Provide the (x, y) coordinate of the cell's center where the given text is located.  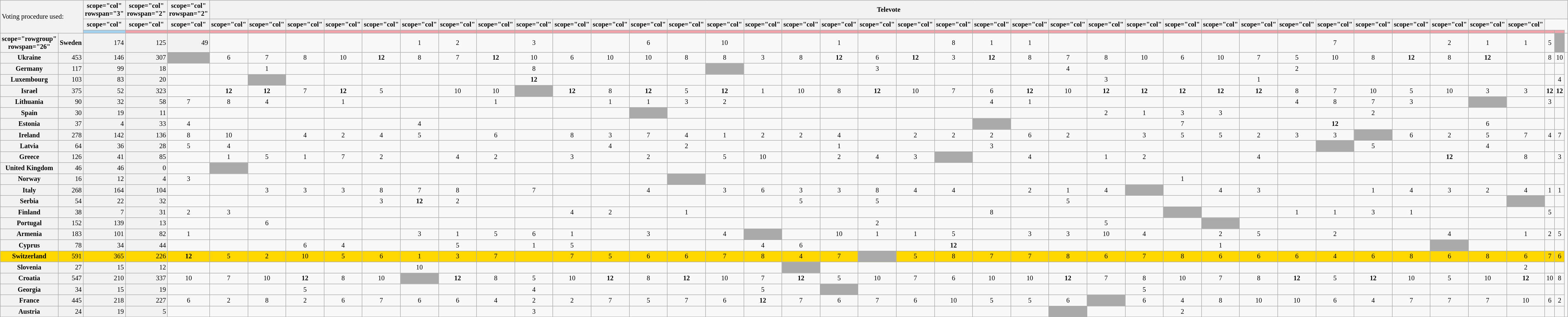
scope="rowgroup" rowspan="26" (29, 43)
226 (147, 256)
375 (71, 91)
Israel (29, 91)
152 (71, 223)
20 (147, 80)
36 (104, 146)
18 (147, 69)
Estonia (29, 124)
365 (104, 256)
0 (147, 168)
64 (71, 146)
104 (147, 190)
337 (147, 278)
101 (104, 234)
Germany (29, 69)
445 (71, 300)
Ukraine (29, 58)
33 (147, 124)
164 (104, 190)
58 (147, 102)
78 (71, 245)
117 (71, 69)
28 (147, 146)
Spain (29, 113)
Finland (29, 212)
31 (147, 212)
22 (104, 201)
183 (71, 234)
323 (147, 91)
142 (104, 135)
453 (71, 58)
Sweden (71, 43)
Switzerland (29, 256)
139 (104, 223)
Greece (29, 157)
13 (147, 223)
82 (147, 234)
218 (104, 300)
44 (147, 245)
27 (71, 267)
210 (104, 278)
Georgia (29, 289)
Voting procedure used: (42, 16)
Serbia (29, 201)
90 (71, 102)
Lithuania (29, 102)
547 (71, 278)
Croatia (29, 278)
Luxembourg (29, 80)
54 (71, 201)
227 (147, 300)
174 (104, 43)
278 (71, 135)
scope="col" rowspan="3" (104, 10)
Televote (889, 10)
126 (71, 157)
52 (104, 91)
Norway (29, 179)
United Kingdom (29, 168)
37 (71, 124)
125 (147, 43)
41 (104, 157)
99 (104, 69)
136 (147, 135)
24 (71, 311)
591 (71, 256)
49 (189, 43)
11 (147, 113)
268 (71, 190)
30 (71, 113)
Ireland (29, 135)
Armenia (29, 234)
146 (104, 58)
Slovenia (29, 267)
Latvia (29, 146)
Portugal (29, 223)
83 (104, 80)
16 (71, 179)
85 (147, 157)
Austria (29, 311)
103 (71, 80)
38 (71, 212)
Cyprus (29, 245)
Italy (29, 190)
307 (147, 58)
France (29, 300)
